Find where the given text appears and provide that cell's center as (x, y) coordinate. 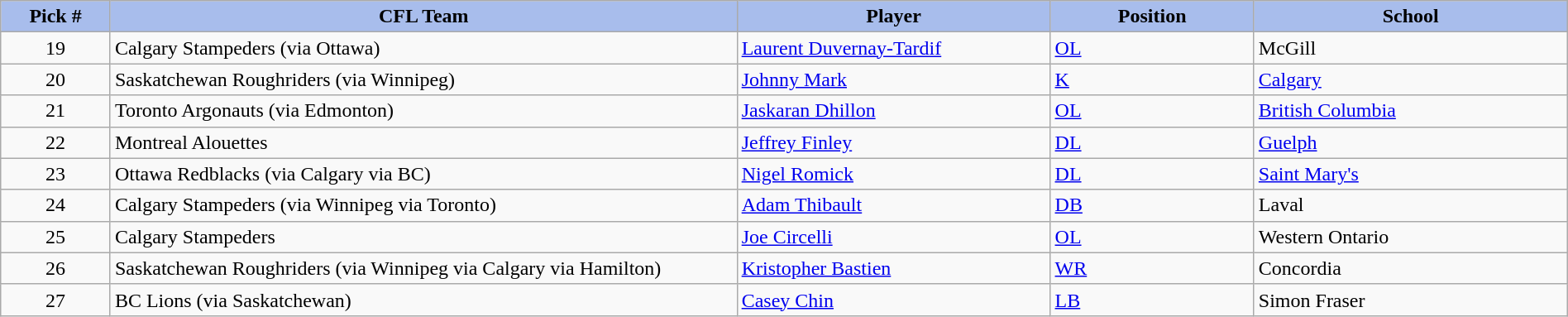
Jeffrey Finley (893, 142)
Saskatchewan Roughriders (via Winnipeg via Calgary via Hamilton) (423, 268)
Ottawa Redblacks (via Calgary via BC) (423, 174)
McGill (1411, 48)
Calgary Stampeders (423, 237)
19 (56, 48)
Pick # (56, 17)
Johnny Mark (893, 79)
Montreal Alouettes (423, 142)
CFL Team (423, 17)
Laurent Duvernay-Tardif (893, 48)
Position (1152, 17)
26 (56, 268)
Jaskaran Dhillon (893, 111)
Calgary Stampeders (via Ottawa) (423, 48)
Simon Fraser (1411, 300)
25 (56, 237)
Toronto Argonauts (via Edmonton) (423, 111)
British Columbia (1411, 111)
24 (56, 205)
Nigel Romick (893, 174)
20 (56, 79)
Player (893, 17)
K (1152, 79)
Calgary (1411, 79)
Kristopher Bastien (893, 268)
Guelph (1411, 142)
Saint Mary's (1411, 174)
22 (56, 142)
BC Lions (via Saskatchewan) (423, 300)
LB (1152, 300)
27 (56, 300)
23 (56, 174)
School (1411, 17)
Joe Circelli (893, 237)
Saskatchewan Roughriders (via Winnipeg) (423, 79)
Casey Chin (893, 300)
Concordia (1411, 268)
21 (56, 111)
Calgary Stampeders (via Winnipeg via Toronto) (423, 205)
DB (1152, 205)
WR (1152, 268)
Adam Thibault (893, 205)
Laval (1411, 205)
Western Ontario (1411, 237)
